Return the (x, y) coordinate for the center point of the cell that contains the specified text.  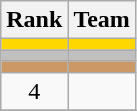
Team (102, 20)
Rank (34, 20)
4 (34, 91)
